Capture the cell that displays the provided text and extract its (X, Y) central coordinate. 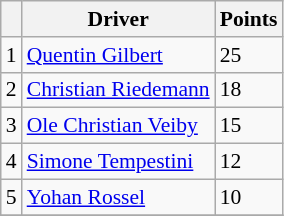
Quentin Gilbert (118, 55)
Simone Tempestini (118, 162)
3 (12, 126)
Points (249, 19)
4 (12, 162)
Yohan Rossel (118, 197)
25 (249, 55)
Driver (118, 19)
12 (249, 162)
18 (249, 90)
Christian Riedemann (118, 90)
10 (249, 197)
5 (12, 197)
1 (12, 55)
Ole Christian Veiby (118, 126)
2 (12, 90)
15 (249, 126)
